Capture the cell that displays the provided text and extract its [X, Y] central coordinate. 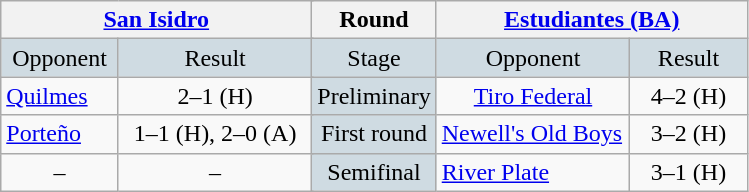
1–1 (H), 2–0 (A) [214, 134]
2–1 (H) [214, 96]
Newell's Old Boys [533, 134]
First round [374, 134]
Round [374, 20]
Estudiantes (BA) [592, 20]
Stage [374, 58]
River Plate [533, 172]
3–1 (H) [688, 172]
Quilmes [60, 96]
Tiro Federal [533, 96]
Porteño [60, 134]
Preliminary [374, 96]
3–2 (H) [688, 134]
San Isidro [156, 20]
Semifinal [374, 172]
4–2 (H) [688, 96]
